Search for the cell housing the specified text and yield its (X, Y) center coordinate. 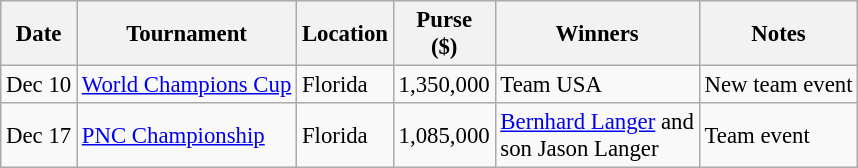
1,085,000 (444, 136)
Dec 17 (39, 136)
PNC Championship (186, 136)
Tournament (186, 34)
Location (346, 34)
Team USA (597, 85)
Team event (778, 136)
Dec 10 (39, 85)
Winners (597, 34)
Bernhard Langer andson Jason Langer (597, 136)
Date (39, 34)
New team event (778, 85)
Notes (778, 34)
World Champions Cup (186, 85)
Purse($) (444, 34)
1,350,000 (444, 85)
